Locate the cell with the specified text and output its (x, y) center coordinate. 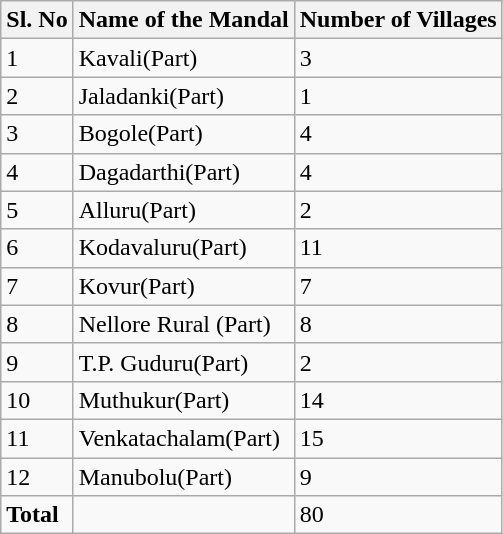
80 (398, 515)
Sl. No (37, 20)
Venkatachalam(Part) (184, 438)
Jaladanki(Part) (184, 96)
12 (37, 477)
Alluru(Part) (184, 210)
Manubolu(Part) (184, 477)
Name of the Mandal (184, 20)
Kodavaluru(Part) (184, 248)
5 (37, 210)
10 (37, 400)
Nellore Rural (Part) (184, 324)
T.P. Guduru(Part) (184, 362)
Dagadarthi(Part) (184, 172)
Kovur(Part) (184, 286)
Total (37, 515)
14 (398, 400)
6 (37, 248)
Number of Villages (398, 20)
Bogole(Part) (184, 134)
15 (398, 438)
Kavali(Part) (184, 58)
Muthukur(Part) (184, 400)
